Pinpoint the cell where the given text exists, returning its [x, y] midpoint coordinate. 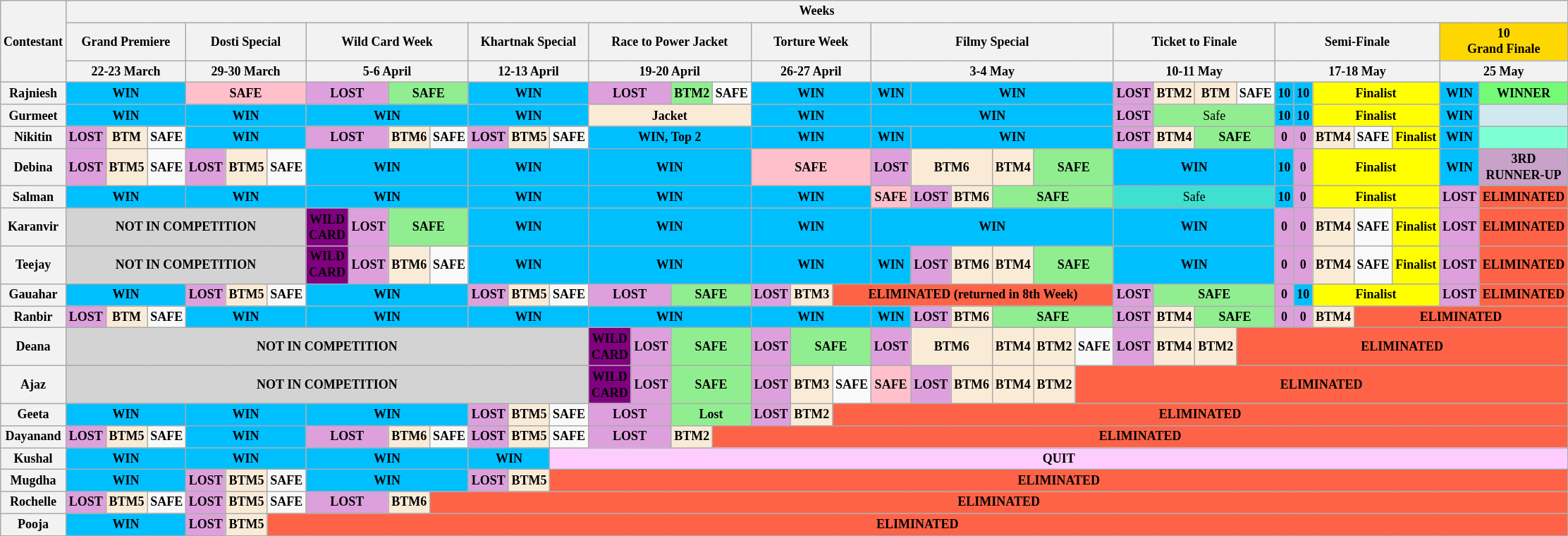
Kushal [34, 458]
Pooja [34, 525]
WINNER [1523, 93]
Weeks [816, 11]
Torture Week [811, 42]
Ticket to Finale [1194, 42]
Debina [34, 167]
26-27 April [811, 72]
Contestant [34, 42]
ELIMINATED (returned in 8th Week) [973, 295]
Salman [34, 197]
5-6 April [388, 72]
29-30 March [246, 72]
Geeta [34, 415]
Teejay [34, 265]
Filmy Special [992, 42]
Khartnak Special [528, 42]
Ajaz [34, 384]
Jacket [670, 116]
22-23 March [125, 72]
12-13 April [528, 72]
Gauahar [34, 295]
Karanvir [34, 227]
Grand Premiere [125, 42]
Rochelle [34, 502]
Rajniesh [34, 93]
Gurmeet [34, 116]
Nikitin [34, 137]
Wild Card Week [388, 42]
10Grand Finale [1504, 42]
QUIT [1059, 458]
WIN, Top 2 [670, 137]
3RD RUNNER-UP [1523, 167]
Lost [711, 415]
Race to Power Jacket [670, 42]
Dayanand [34, 436]
Mugdha [34, 481]
19-20 April [670, 72]
17-18 May [1356, 72]
Semi-Finale [1356, 42]
Deana [34, 347]
Ranbir [34, 317]
10-11 May [1194, 72]
3-4 May [992, 72]
25 May [1504, 72]
Dosti Special [246, 42]
